For the text-containing cell, return its midpoint in (x, y) coordinate format. 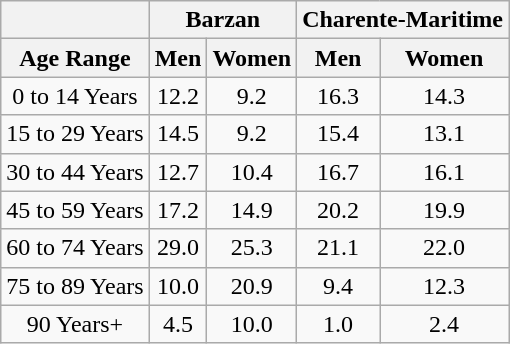
19.9 (444, 210)
Age Range (75, 58)
4.5 (178, 324)
14.9 (252, 210)
20.2 (338, 210)
25.3 (252, 248)
21.1 (338, 248)
60 to 74 Years (75, 248)
12.7 (178, 172)
0 to 14 Years (75, 96)
Barzan (222, 20)
15.4 (338, 134)
12.2 (178, 96)
10.4 (252, 172)
17.2 (178, 210)
15 to 29 Years (75, 134)
16.3 (338, 96)
14.3 (444, 96)
2.4 (444, 324)
20.9 (252, 286)
16.7 (338, 172)
90 Years+ (75, 324)
22.0 (444, 248)
9.4 (338, 286)
30 to 44 Years (75, 172)
13.1 (444, 134)
29.0 (178, 248)
14.5 (178, 134)
75 to 89 Years (75, 286)
45 to 59 Years (75, 210)
1.0 (338, 324)
12.3 (444, 286)
Charente-Maritime (403, 20)
16.1 (444, 172)
